Output the [X, Y] coordinate of the center of the cell containing the given text.  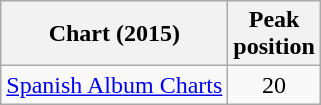
Peakposition [274, 34]
Spanish Album Charts [114, 85]
Chart (2015) [114, 34]
20 [274, 85]
